Identify which cell holds the provided text, then report its (x, y) central coordinate. 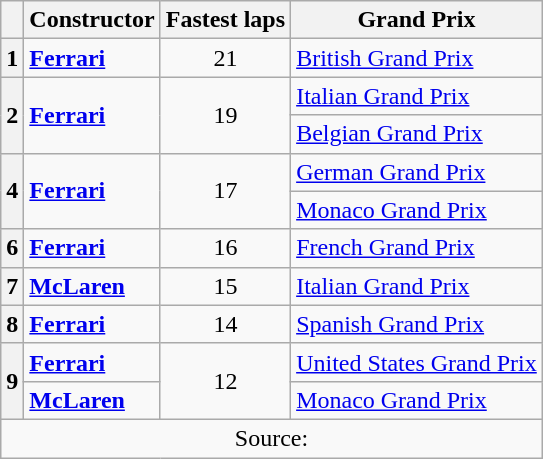
19 (225, 115)
15 (225, 286)
6 (12, 248)
German Grand Prix (417, 172)
Constructor (92, 20)
16 (225, 248)
Spanish Grand Prix (417, 324)
Belgian Grand Prix (417, 134)
Source: (272, 438)
Fastest laps (225, 20)
2 (12, 115)
17 (225, 191)
8 (12, 324)
14 (225, 324)
Grand Prix (417, 20)
United States Grand Prix (417, 362)
British Grand Prix (417, 58)
21 (225, 58)
4 (12, 191)
12 (225, 381)
7 (12, 286)
French Grand Prix (417, 248)
9 (12, 381)
1 (12, 58)
